Return (X, Y) of the center of cell containing provided text 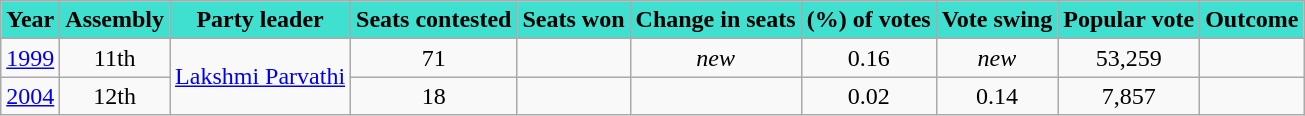
18 (434, 96)
Year (30, 20)
Change in seats (716, 20)
0.14 (997, 96)
Vote swing (997, 20)
11th (115, 58)
0.02 (868, 96)
(%) of votes (868, 20)
Seats contested (434, 20)
71 (434, 58)
2004 (30, 96)
7,857 (1129, 96)
Assembly (115, 20)
12th (115, 96)
Seats won (574, 20)
53,259 (1129, 58)
Outcome (1252, 20)
1999 (30, 58)
Popular vote (1129, 20)
Party leader (260, 20)
Lakshmi Parvathi (260, 77)
0.16 (868, 58)
